Capture the cell that displays the provided text and extract its (x, y) central coordinate. 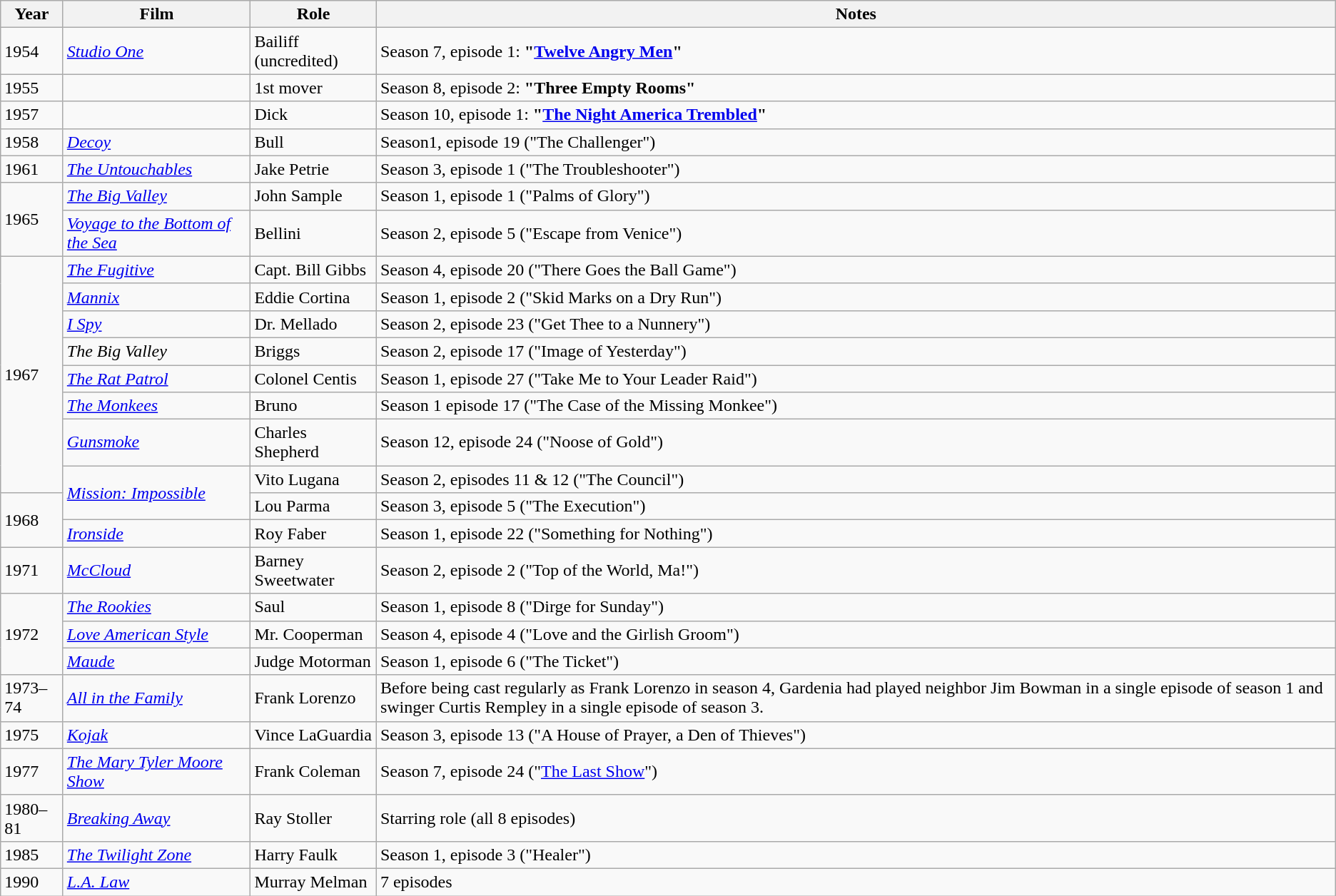
Season 1, episode 2 ("Skid Marks on a Dry Run") (856, 297)
Vince LaGuardia (313, 735)
Decoy (157, 142)
Ironside (157, 534)
Charles Shepherd (313, 442)
The Rookies (157, 607)
1958 (32, 142)
Season 2, episode 23 ("Get Thee to a Nunnery") (856, 324)
Season 3, episode 13 ("A House of Prayer, a Den of Thieves") (856, 735)
Vito Lugana (313, 479)
Bull (313, 142)
McCloud (157, 571)
Season 2, episode 5 ("Escape from Venice") (856, 233)
Mr. Cooperman (313, 634)
Voyage to the Bottom of the Sea (157, 233)
1961 (32, 169)
Season 1, episode 8 ("Dirge for Sunday") (856, 607)
Season 1, episode 1 ("Palms of Glory") (856, 196)
Notes (856, 14)
I Spy (157, 324)
Season 10, episode 1: "The Night America Trembled" (856, 115)
Season 3, episode 1 ("The Troubleshooter") (856, 169)
1972 (32, 634)
Breaking Away (157, 818)
Season 2, episodes 11 & 12 ("The Council") (856, 479)
Season 12, episode 24 ("Noose of Gold") (856, 442)
1980–81 (32, 818)
Roy Faber (313, 534)
1977 (32, 772)
Season 7, episode 24 ("The Last Show") (856, 772)
Frank Lorenzo (313, 698)
Jake Petrie (313, 169)
Bruno (313, 406)
Role (313, 14)
Season 1, episode 27 ("Take Me to Your Leader Raid") (856, 379)
Saul (313, 607)
Murray Melman (313, 882)
Season 7, episode 1: "Twelve Angry Men" (856, 51)
Season1, episode 19 ("The Challenger") (856, 142)
Maude (157, 661)
Lou Parma (313, 506)
Film (157, 14)
Season 3, episode 5 ("The Execution") (856, 506)
Mannix (157, 297)
The Untouchables (157, 169)
Starring role (all 8 episodes) (856, 818)
1975 (32, 735)
Capt. Bill Gibbs (313, 270)
1st mover (313, 88)
Judge Motorman (313, 661)
1985 (32, 855)
Dick (313, 115)
1957 (32, 115)
Barney Sweetwater (313, 571)
1967 (32, 375)
Mission: Impossible (157, 493)
1968 (32, 520)
Season 1 episode 17 ("The Case of the Missing Monkee") (856, 406)
Eddie Cortina (313, 297)
Colonel Centis (313, 379)
Season 4, episode 4 ("Love and the Girlish Groom") (856, 634)
Bellini (313, 233)
Season 4, episode 20 ("There Goes the Ball Game") (856, 270)
Harry Faulk (313, 855)
Season 1, episode 3 ("Healer") (856, 855)
Season 1, episode 22 ("Something for Nothing") (856, 534)
Bailiff (uncredited) (313, 51)
The Fugitive (157, 270)
Love American Style (157, 634)
Kojak (157, 735)
Frank Coleman (313, 772)
Gunsmoke (157, 442)
The Mary Tyler Moore Show (157, 772)
1955 (32, 88)
The Rat Patrol (157, 379)
The Twilight Zone (157, 855)
Dr. Mellado (313, 324)
Season 2, episode 17 ("Image of Yesterday") (856, 351)
John Sample (313, 196)
Studio One (157, 51)
1973–74 (32, 698)
L.A. Law (157, 882)
Year (32, 14)
1954 (32, 51)
1990 (32, 882)
1965 (32, 220)
Season 2, episode 2 ("Top of the World, Ma!") (856, 571)
7 episodes (856, 882)
Briggs (313, 351)
Season 1, episode 6 ("The Ticket") (856, 661)
Season 8, episode 2: "Three Empty Rooms" (856, 88)
The Monkees (157, 406)
1971 (32, 571)
All in the Family (157, 698)
Ray Stoller (313, 818)
